Provide the (x, y) coordinate of the cell's center where the given text is located.  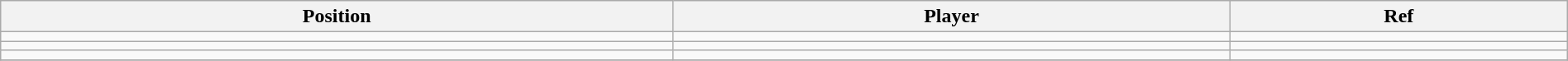
Position (337, 16)
Player (952, 16)
Ref (1398, 16)
